Find where the given text appears and provide that cell's center as (X, Y) coordinate. 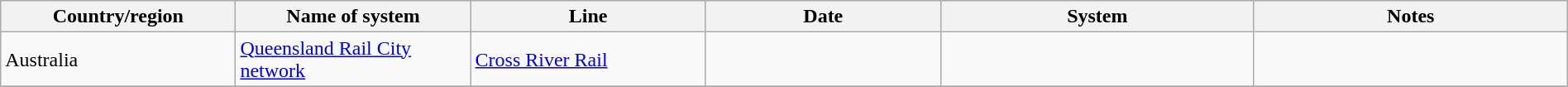
Line (588, 17)
Cross River Rail (588, 60)
System (1097, 17)
Date (823, 17)
Australia (118, 60)
Queensland Rail City network (353, 60)
Country/region (118, 17)
Name of system (353, 17)
Notes (1411, 17)
